Scan for the cell matching the given text and deliver its [x, y] coordinate at center. 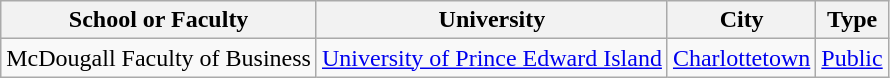
McDougall Faculty of Business [159, 58]
School or Faculty [159, 20]
University of Prince Edward Island [492, 58]
University [492, 20]
Public [852, 58]
Charlottetown [741, 58]
Type [852, 20]
City [741, 20]
